Return [X, Y] of the center of cell containing provided text 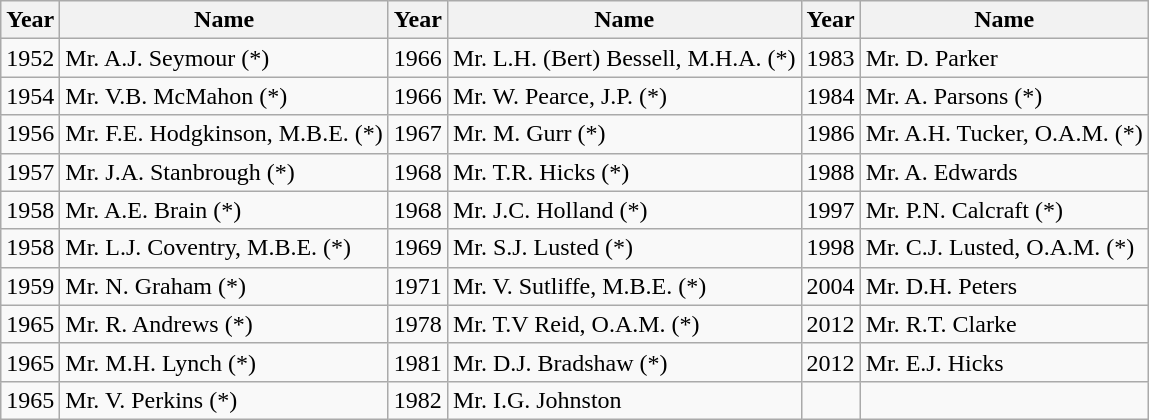
Mr. P.N. Calcraft (*) [1004, 210]
1978 [418, 324]
Mr. J.A. Stanbrough (*) [224, 172]
1981 [418, 362]
1952 [30, 58]
Mr. A. Parsons (*) [1004, 96]
Mr. A.E. Brain (*) [224, 210]
Mr. E.J. Hicks [1004, 362]
Mr. R.T. Clarke [1004, 324]
Mr. M.H. Lynch (*) [224, 362]
1959 [30, 286]
1997 [830, 210]
Mr. V. Perkins (*) [224, 400]
Mr. V. Sutliffe, M.B.E. (*) [624, 286]
1983 [830, 58]
Mr. L.J. Coventry, M.B.E. (*) [224, 248]
Mr. R. Andrews (*) [224, 324]
Mr. F.E. Hodgkinson, M.B.E. (*) [224, 134]
Mr. A.J. Seymour (*) [224, 58]
Mr. D.H. Peters [1004, 286]
1982 [418, 400]
Mr. D.J. Bradshaw (*) [624, 362]
Mr. S.J. Lusted (*) [624, 248]
1967 [418, 134]
1956 [30, 134]
Mr. T.V Reid, O.A.M. (*) [624, 324]
Mr. A. Edwards [1004, 172]
Mr. I.G. Johnston [624, 400]
Mr. N. Graham (*) [224, 286]
1986 [830, 134]
1984 [830, 96]
Mr. M. Gurr (*) [624, 134]
Mr. T.R. Hicks (*) [624, 172]
Mr. D. Parker [1004, 58]
1971 [418, 286]
Mr. C.J. Lusted, O.A.M. (*) [1004, 248]
Mr. J.C. Holland (*) [624, 210]
Mr. V.B. McMahon (*) [224, 96]
Mr. W. Pearce, J.P. (*) [624, 96]
1957 [30, 172]
1969 [418, 248]
Mr. A.H. Tucker, O.A.M. (*) [1004, 134]
1954 [30, 96]
2004 [830, 286]
1988 [830, 172]
Mr. L.H. (Bert) Bessell, M.H.A. (*) [624, 58]
1998 [830, 248]
